For the text-containing cell, return its midpoint in (x, y) coordinate format. 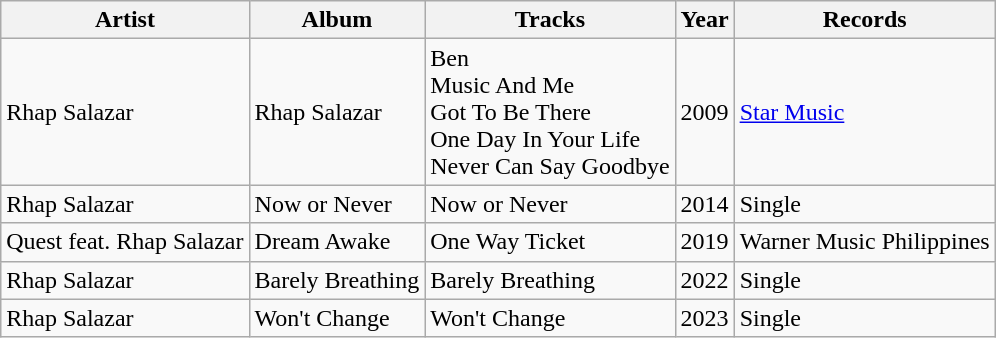
Artist (125, 20)
2009 (704, 112)
Star Music (864, 112)
Warner Music Philippines (864, 242)
2019 (704, 242)
One Way Ticket (550, 242)
2023 (704, 318)
Year (704, 20)
2014 (704, 204)
Records (864, 20)
Album (337, 20)
Dream Awake (337, 242)
Quest feat. Rhap Salazar (125, 242)
2022 (704, 280)
Tracks (550, 20)
Ben Music And Me Got To Be There One Day In Your Life Never Can Say Goodbye (550, 112)
